Determine the [x, y] coordinate at the center of the cell enclosing the given text.  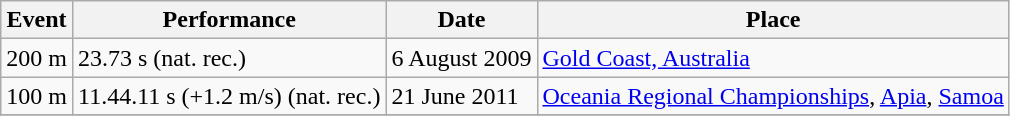
11.44.11 s (+1.2 m/s) (nat. rec.) [228, 96]
Event [37, 20]
100 m [37, 96]
Date [462, 20]
Oceania Regional Championships, Apia, Samoa [773, 96]
Performance [228, 20]
Gold Coast, Australia [773, 58]
21 June 2011 [462, 96]
23.73 s (nat. rec.) [228, 58]
6 August 2009 [462, 58]
Place [773, 20]
200 m [37, 58]
